Provide the [x, y] coordinate of the cell's center where the given text is located.  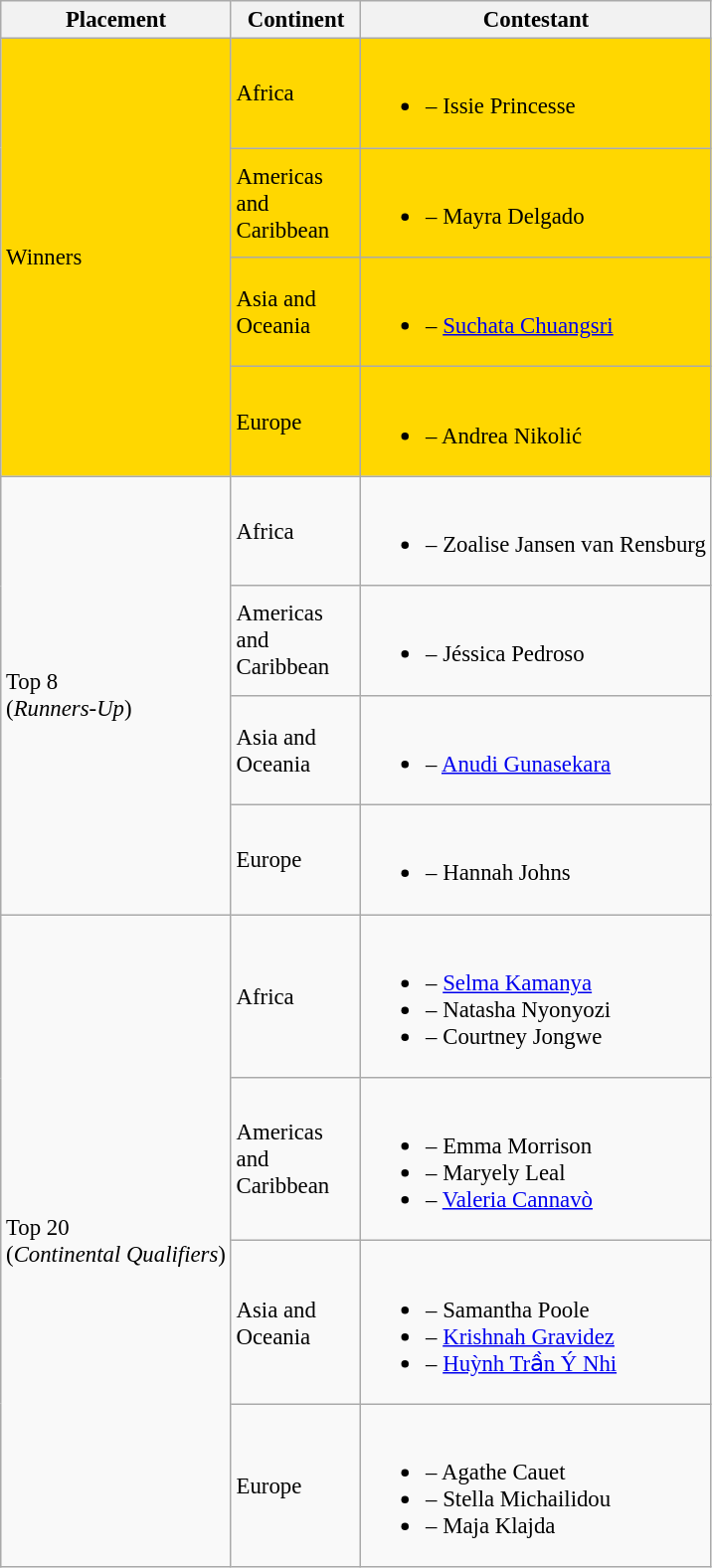
– Hannah Johns [536, 860]
– Selma Kamanya – Natasha Nyonyozi – Courtney Jongwe [536, 996]
Winners [115, 259]
– Suchata Chuangsri [536, 312]
– Agathe Cauet – Stella Michailidou – Maja Klajda [536, 1485]
Top 8(Runners-Up) [115, 696]
– Jéssica Pedroso [536, 640]
– Andrea Nikolić [536, 422]
– Anudi Gunasekara [536, 750]
– Samantha Poole – Krishnah Gravidez – Huỳnh Trần Ý Nhi [536, 1322]
– Emma Morrison – Maryely Leal – Valeria Cannavò [536, 1159]
– Zoalise Jansen van Rensburg [536, 531]
– Mayra Delgado [536, 203]
Top 20(Continental Qualifiers) [115, 1241]
Placement [115, 20]
– Issie Princesse [536, 93]
Continent [296, 20]
Contestant [536, 20]
